Identify which cell holds the provided text, then report its (X, Y) central coordinate. 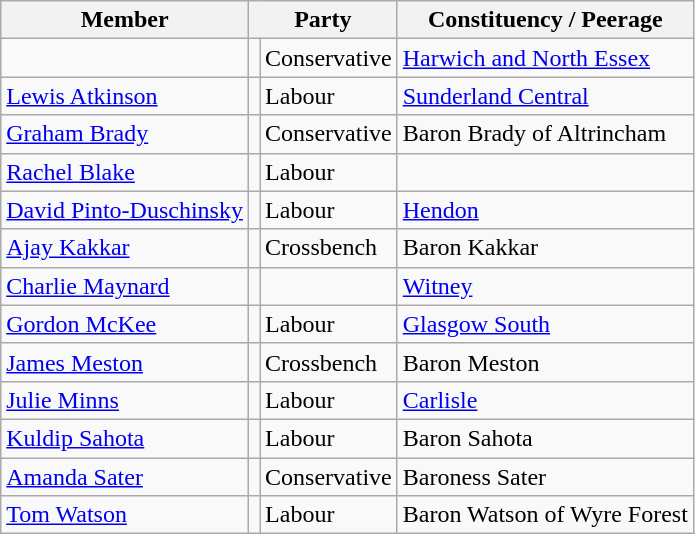
Hendon (545, 210)
Harwich and North Essex (545, 58)
Baron Watson of Wyre Forest (545, 515)
Gordon McKee (125, 324)
Party (322, 20)
Baron Sahota (545, 438)
Graham Brady (125, 134)
Baron Kakkar (545, 248)
Julie Minns (125, 400)
Lewis Atkinson (125, 96)
Ajay Kakkar (125, 248)
Member (125, 20)
Amanda Sater (125, 477)
Tom Watson (125, 515)
Kuldip Sahota (125, 438)
Rachel Blake (125, 172)
Carlisle (545, 400)
David Pinto-Duschinsky (125, 210)
Charlie Maynard (125, 286)
James Meston (125, 362)
Baron Brady of Altrincham (545, 134)
Constituency / Peerage (545, 20)
Glasgow South (545, 324)
Sunderland Central (545, 96)
Baroness Sater (545, 477)
Witney (545, 286)
Baron Meston (545, 362)
